Return the (X, Y) coordinate for the center point of the cell that contains the specified text.  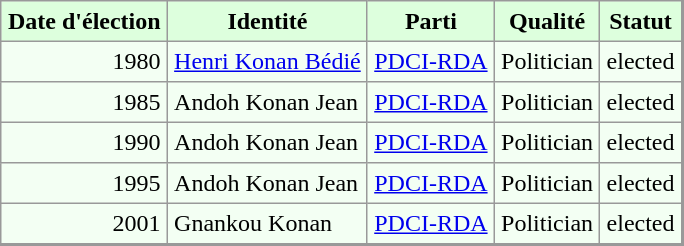
1995 (84, 183)
2001 (84, 224)
Henri Konan Bédié (267, 61)
Identité (267, 21)
Gnankou Konan (267, 224)
Parti (430, 21)
1980 (84, 61)
Statut (641, 21)
1990 (84, 142)
Qualité (546, 21)
1985 (84, 102)
Date d'élection (84, 21)
